Return (X, Y) of the center of cell containing provided text 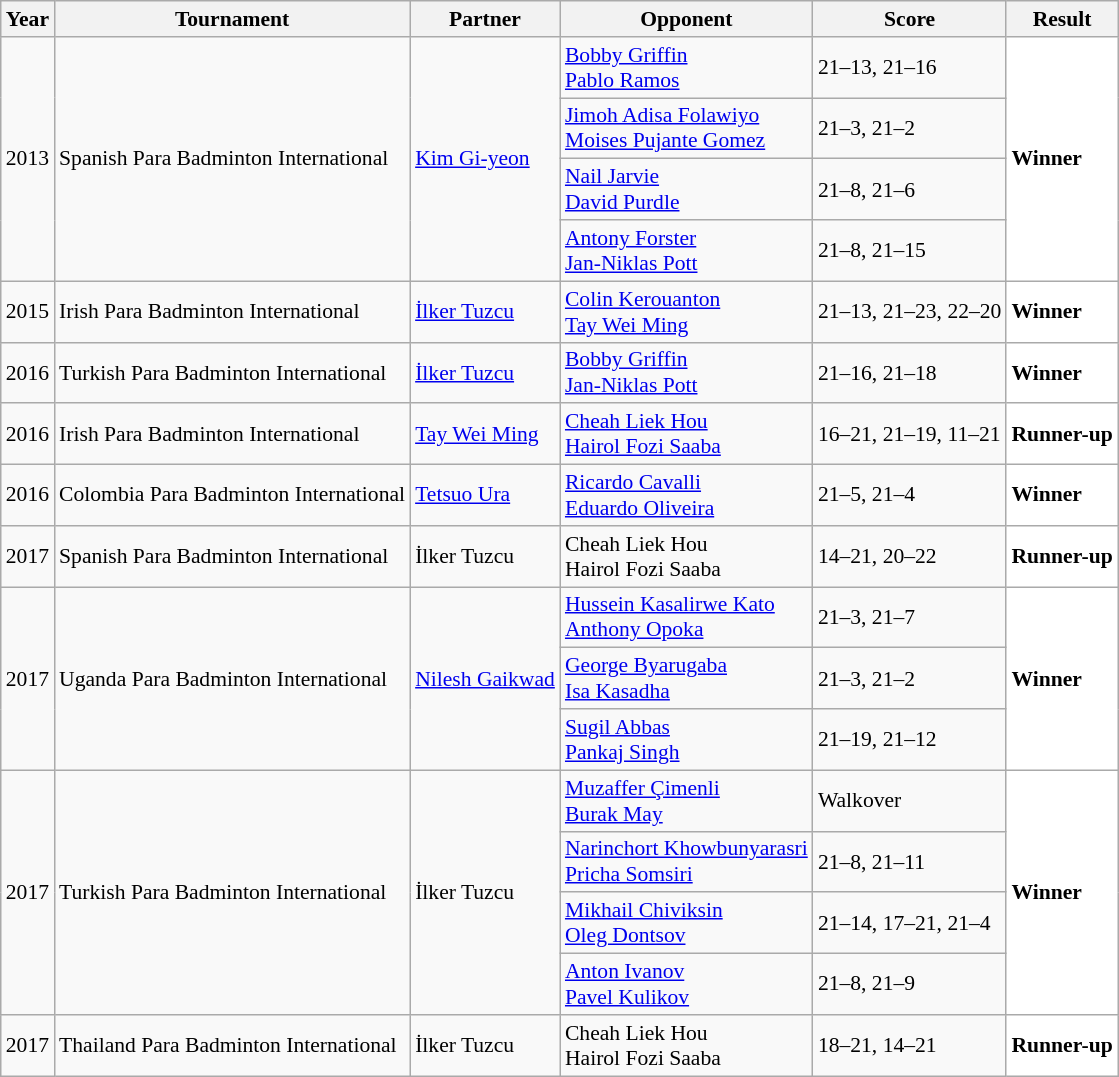
2013 (28, 159)
Anton Ivanov Pavel Kulikov (686, 984)
16–21, 21–19, 11–21 (910, 434)
Narinchort Khowbunyarasri Pricha Somsiri (686, 862)
Nail Jarvie David Purdle (686, 190)
2015 (28, 312)
21–13, 21–23, 22–20 (910, 312)
Walkover (910, 800)
Mikhail Chiviksin Oleg Dontsov (686, 924)
21–16, 21–18 (910, 372)
Nilesh Gaikwad (485, 678)
George Byarugaba Isa Kasadha (686, 678)
Jimoh Adisa Folawiyo Moises Pujante Gomez (686, 128)
Kim Gi-yeon (485, 159)
Bobby Griffin Pablo Ramos (686, 68)
Result (1062, 19)
Colombia Para Badminton International (232, 496)
21–14, 17–21, 21–4 (910, 924)
21–8, 21–15 (910, 250)
Antony Forster Jan-Niklas Pott (686, 250)
Year (28, 19)
Muzaffer Çimenli Burak May (686, 800)
Hussein Kasalirwe Kato Anthony Opoka (686, 618)
Ricardo Cavalli Eduardo Oliveira (686, 496)
Tay Wei Ming (485, 434)
21–13, 21–16 (910, 68)
21–8, 21–11 (910, 862)
21–19, 21–12 (910, 740)
Uganda Para Badminton International (232, 678)
Bobby Griffin Jan-Niklas Pott (686, 372)
21–8, 21–9 (910, 984)
21–3, 21–7 (910, 618)
Tournament (232, 19)
Colin Kerouanton Tay Wei Ming (686, 312)
Partner (485, 19)
Opponent (686, 19)
Tetsuo Ura (485, 496)
21–8, 21–6 (910, 190)
Sugil Abbas Pankaj Singh (686, 740)
21–5, 21–4 (910, 496)
Thailand Para Badminton International (232, 1046)
14–21, 20–22 (910, 556)
18–21, 14–21 (910, 1046)
Score (910, 19)
